Identify which cell holds the provided text, then report its [x, y] central coordinate. 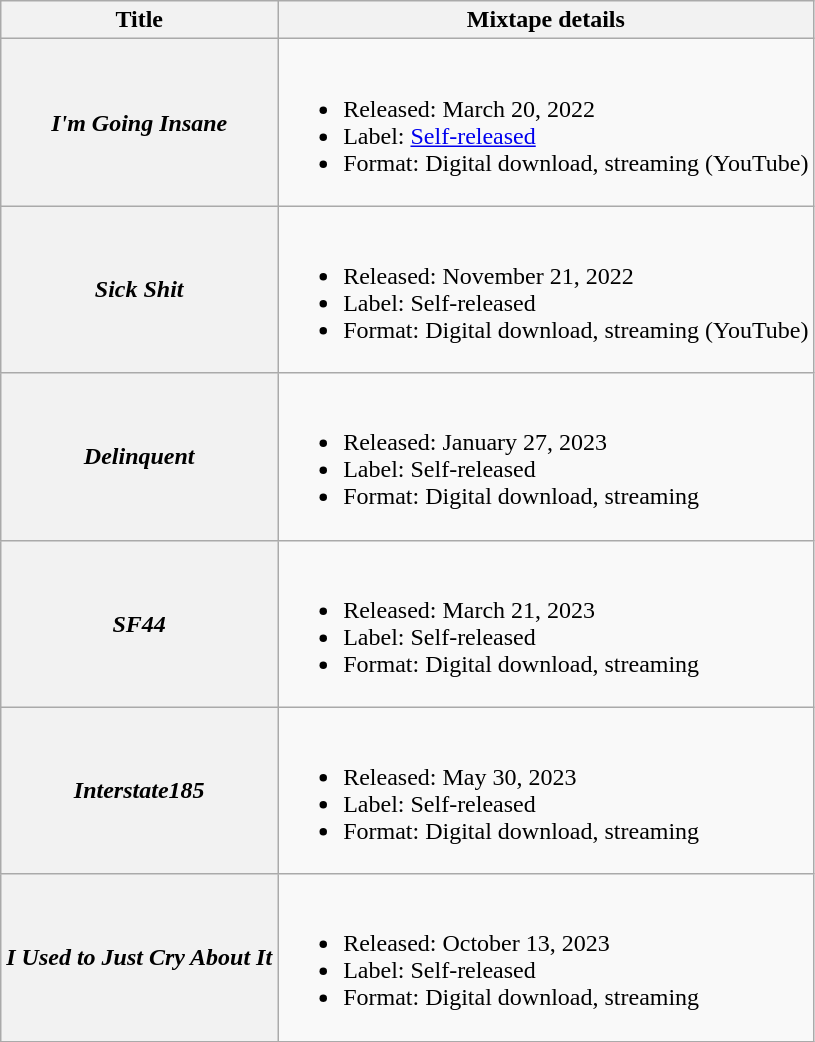
Delinquent [140, 456]
I'm Going Insane [140, 122]
Title [140, 20]
Interstate185 [140, 790]
Released: March 21, 2023Label: Self-releasedFormat: Digital download, streaming [546, 624]
I Used to Just Cry About It [140, 958]
Released: November 21, 2022Label: Self-releasedFormat: Digital download, streaming (YouTube) [546, 290]
Released: March 20, 2022Label: Self-releasedFormat: Digital download, streaming (YouTube) [546, 122]
Mixtape details [546, 20]
Sick Shit [140, 290]
SF44 [140, 624]
Released: May 30, 2023Label: Self-releasedFormat: Digital download, streaming [546, 790]
Released: January 27, 2023Label: Self-releasedFormat: Digital download, streaming [546, 456]
Released: October 13, 2023Label: Self-releasedFormat: Digital download, streaming [546, 958]
